Extract the (x, y) coordinate from the center of the cell holding the provided text.  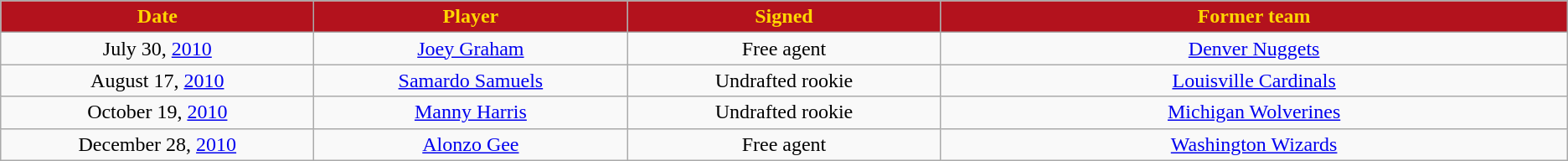
Michigan Wolverines (1254, 112)
July 30, 2010 (157, 49)
Manny Harris (471, 112)
Washington Wizards (1254, 144)
Louisville Cardinals (1254, 80)
Samardo Samuels (471, 80)
Denver Nuggets (1254, 49)
August 17, 2010 (157, 80)
Alonzo Gee (471, 144)
Signed (784, 17)
Player (471, 17)
October 19, 2010 (157, 112)
December 28, 2010 (157, 144)
Date (157, 17)
Joey Graham (471, 49)
Former team (1254, 17)
